Search for the cell housing the specified text and yield its (x, y) center coordinate. 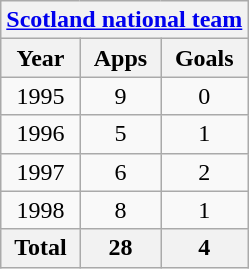
Year (40, 58)
5 (120, 134)
Total (40, 248)
4 (204, 248)
1997 (40, 172)
Scotland national team (124, 20)
1998 (40, 210)
2 (204, 172)
28 (120, 248)
Goals (204, 58)
1995 (40, 96)
9 (120, 96)
6 (120, 172)
1996 (40, 134)
0 (204, 96)
Apps (120, 58)
8 (120, 210)
